Determine the [x, y] coordinate at the center of the cell enclosing the given text.  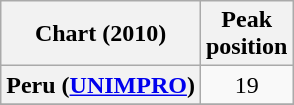
Chart (2010) [101, 34]
19 [246, 85]
Peakposition [246, 34]
Peru (UNIMPRO) [101, 85]
